Pinpoint the cell where the given text exists, returning its (X, Y) midpoint coordinate. 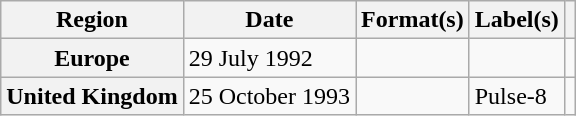
United Kingdom (92, 96)
25 October 1993 (269, 96)
Europe (92, 58)
Label(s) (516, 20)
Pulse-8 (516, 96)
29 July 1992 (269, 58)
Date (269, 20)
Region (92, 20)
Format(s) (413, 20)
